Search for the cell housing the specified text and yield its [X, Y] center coordinate. 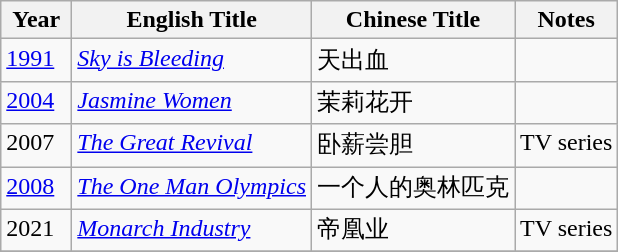
Sky is Bleeding [192, 60]
English Title [192, 20]
2007 [36, 146]
Notes [566, 20]
茉莉花开 [414, 102]
1991 [36, 60]
卧薪尝胆 [414, 146]
The One Man Olympics [192, 188]
帝凰业 [414, 230]
Monarch Industry [192, 230]
Year [36, 20]
Jasmine Women [192, 102]
一个人的奥林匹克 [414, 188]
Chinese Title [414, 20]
2008 [36, 188]
2004 [36, 102]
2021 [36, 230]
天出血 [414, 60]
The Great Revival [192, 146]
